Identify which cell holds the provided text, then report its (x, y) central coordinate. 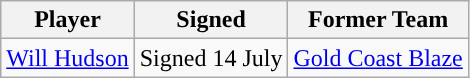
Former Team (378, 20)
Will Hudson (68, 58)
Gold Coast Blaze (378, 58)
Signed (211, 20)
Signed 14 July (211, 58)
Player (68, 20)
